Find where the given text appears and provide that cell's center as [x, y] coordinate. 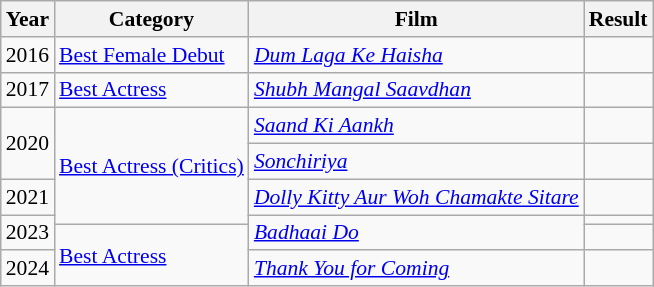
Thank You for Coming [416, 269]
Year [28, 19]
2023 [28, 233]
Result [618, 19]
Badhaai Do [416, 233]
2021 [28, 197]
Best Actress (Critics) [152, 166]
Saand Ki Aankh [416, 126]
Category [152, 19]
Best Female Debut [152, 55]
Dolly Kitty Aur Woh Chamakte Sitare [416, 197]
Dum Laga Ke Haisha [416, 55]
Shubh Mangal Saavdhan [416, 90]
2016 [28, 55]
Film [416, 19]
2024 [28, 269]
2020 [28, 144]
Sonchiriya [416, 162]
2017 [28, 90]
